Search for the cell housing the specified text and yield its [X, Y] center coordinate. 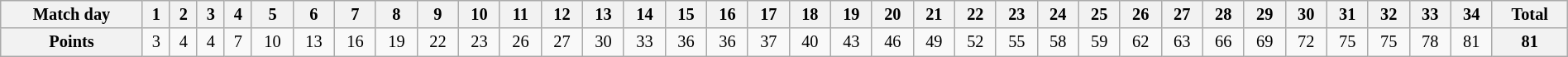
52 [975, 42]
31 [1347, 14]
69 [1264, 42]
18 [810, 14]
14 [644, 14]
58 [1058, 42]
72 [1306, 42]
Points [72, 42]
5 [272, 14]
8 [396, 14]
9 [437, 14]
32 [1389, 14]
62 [1140, 42]
25 [1099, 14]
55 [1016, 42]
21 [934, 14]
29 [1264, 14]
24 [1058, 14]
1 [155, 14]
28 [1223, 14]
2 [184, 14]
Match day [72, 14]
49 [934, 42]
66 [1223, 42]
78 [1430, 42]
15 [686, 14]
59 [1099, 42]
40 [810, 42]
17 [768, 14]
20 [892, 14]
43 [851, 42]
37 [768, 42]
6 [313, 14]
12 [562, 14]
63 [1182, 42]
11 [520, 14]
Total [1530, 14]
46 [892, 42]
34 [1471, 14]
